Capture the cell that displays the provided text and extract its [x, y] central coordinate. 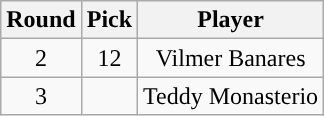
Pick [109, 20]
Player [231, 20]
12 [109, 58]
Teddy Monasterio [231, 96]
2 [41, 58]
3 [41, 96]
Vilmer Banares [231, 58]
Round [41, 20]
